Find where the given text appears and provide that cell's center as [X, Y] coordinate. 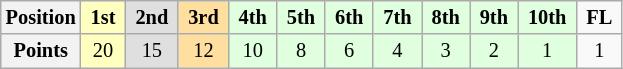
8 [301, 51]
3rd [203, 17]
3 [446, 51]
Points [41, 51]
2nd [152, 17]
4th [253, 17]
6th [349, 17]
10th [547, 17]
2 [494, 51]
6 [349, 51]
9th [494, 17]
1st [104, 17]
7th [397, 17]
12 [203, 51]
5th [301, 17]
20 [104, 51]
8th [446, 17]
FL [599, 17]
10 [253, 51]
15 [152, 51]
4 [397, 51]
Position [41, 17]
